From the cell containing the given text, extract its center point as [x, y] coordinate. 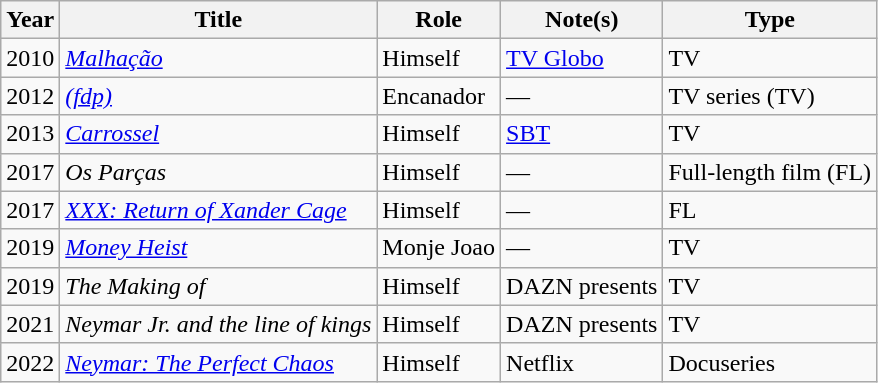
2021 [30, 324]
TV Globo [582, 58]
Money Heist [218, 248]
FL [770, 210]
Malhação [218, 58]
Docuseries [770, 362]
XXX: Return of Xander Cage [218, 210]
SBT [582, 134]
Carrossel [218, 134]
Monje Joao [439, 248]
Title [218, 20]
2013 [30, 134]
Os Parças [218, 172]
Type [770, 20]
Neymar: The Perfect Chaos [218, 362]
2022 [30, 362]
Encanador [439, 96]
(fdp) [218, 96]
2010 [30, 58]
Netflix [582, 362]
Full-length film (FL) [770, 172]
TV series (TV) [770, 96]
Role [439, 20]
Neymar Jr. and the line of kings [218, 324]
2012 [30, 96]
Year [30, 20]
Note(s) [582, 20]
The Making of [218, 286]
